Search for the cell housing the specified text and yield its (X, Y) center coordinate. 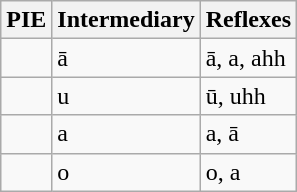
a (126, 134)
Intermediary (126, 20)
ū, uhh (248, 96)
o (126, 172)
o, a (248, 172)
a, ā (248, 134)
Reflexes (248, 20)
ā, a, ahh (248, 58)
ā (126, 58)
u (126, 96)
PIE (26, 20)
